Provide the [X, Y] coordinate of the cell's center where the given text is located.  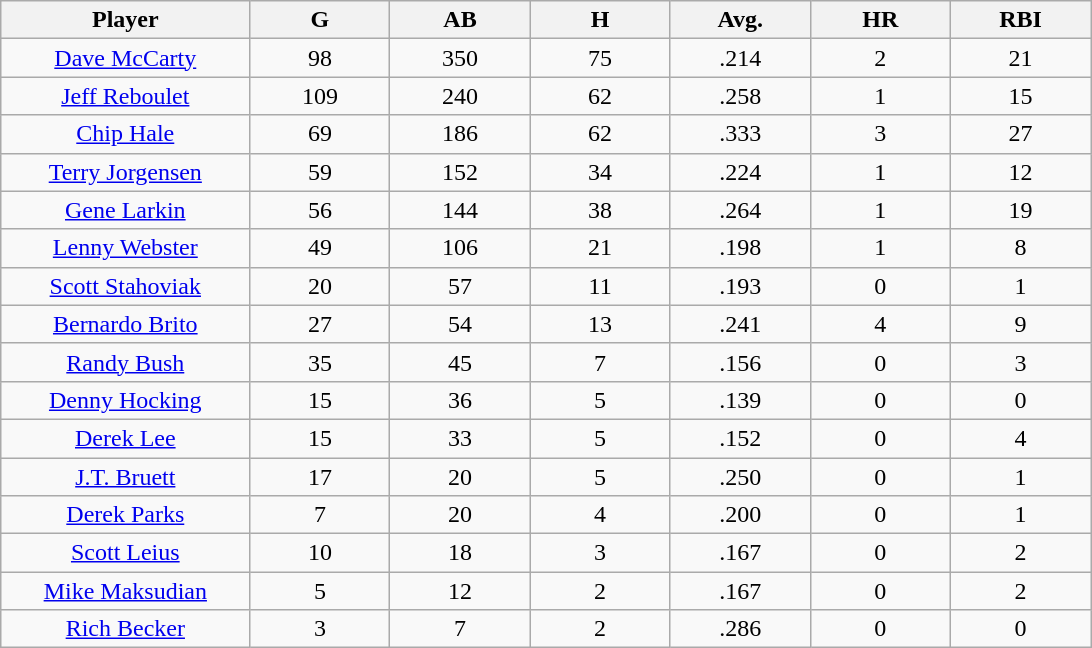
.264 [740, 210]
17 [320, 477]
.152 [740, 438]
Bernardo Brito [126, 324]
.193 [740, 286]
.198 [740, 248]
G [320, 20]
J.T. Bruett [126, 477]
9 [1020, 324]
.250 [740, 477]
13 [600, 324]
Scott Stahoviak [126, 286]
Chip Hale [126, 134]
.214 [740, 58]
34 [600, 172]
38 [600, 210]
109 [320, 96]
18 [460, 553]
.156 [740, 362]
36 [460, 400]
AB [460, 20]
19 [1020, 210]
Jeff Reboulet [126, 96]
.258 [740, 96]
Derek Lee [126, 438]
Gene Larkin [126, 210]
45 [460, 362]
.333 [740, 134]
Derek Parks [126, 515]
Rich Becker [126, 629]
35 [320, 362]
106 [460, 248]
.224 [740, 172]
69 [320, 134]
11 [600, 286]
Randy Bush [126, 362]
350 [460, 58]
Mike Maksudian [126, 591]
Denny Hocking [126, 400]
152 [460, 172]
33 [460, 438]
Dave McCarty [126, 58]
75 [600, 58]
144 [460, 210]
8 [1020, 248]
57 [460, 286]
Avg. [740, 20]
.241 [740, 324]
59 [320, 172]
186 [460, 134]
240 [460, 96]
RBI [1020, 20]
.200 [740, 515]
Player [126, 20]
Scott Leius [126, 553]
98 [320, 58]
Terry Jorgensen [126, 172]
.286 [740, 629]
56 [320, 210]
54 [460, 324]
HR [880, 20]
Lenny Webster [126, 248]
.139 [740, 400]
H [600, 20]
10 [320, 553]
49 [320, 248]
